Provide the [X, Y] coordinate of the cell's center where the given text is located.  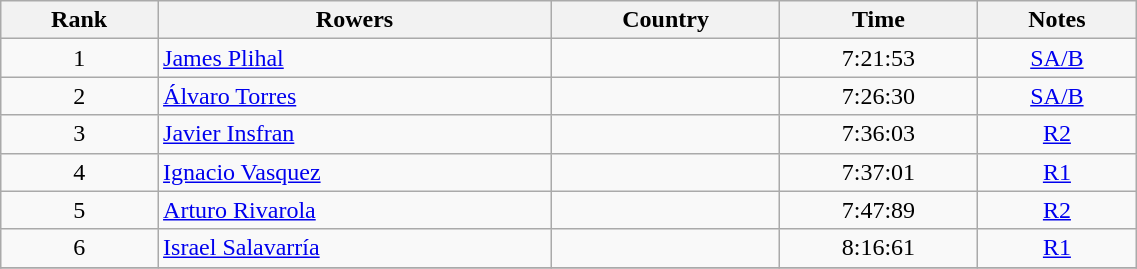
Javier Insfran [355, 134]
7:36:03 [878, 134]
Ignacio Vasquez [355, 172]
Notes [1057, 20]
7:21:53 [878, 58]
7:47:89 [878, 210]
1 [80, 58]
4 [80, 172]
Country [665, 20]
Álvaro Torres [355, 96]
James Plihal [355, 58]
Rowers [355, 20]
3 [80, 134]
7:26:30 [878, 96]
Arturo Rivarola [355, 210]
5 [80, 210]
Rank [80, 20]
8:16:61 [878, 248]
7:37:01 [878, 172]
2 [80, 96]
Time [878, 20]
6 [80, 248]
Israel Salavarría [355, 248]
